Provide the [x, y] coordinate of the cell's center where the given text is located.  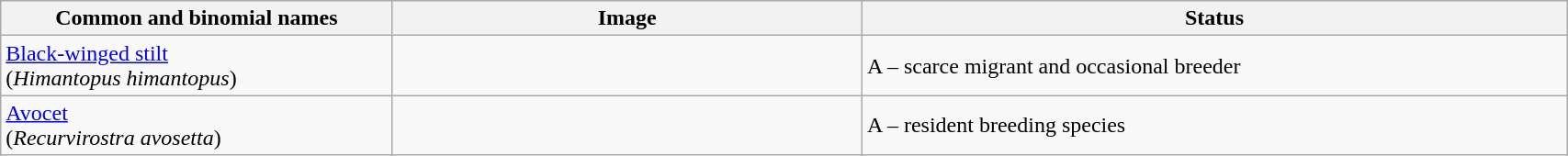
Image [626, 18]
Black-winged stilt(Himantopus himantopus) [197, 66]
Status [1214, 18]
Avocet(Recurvirostra avosetta) [197, 125]
A – scarce migrant and occasional breeder [1214, 66]
Common and binomial names [197, 18]
A – resident breeding species [1214, 125]
